Provide the (x, y) coordinate of the cell's center where the given text is located.  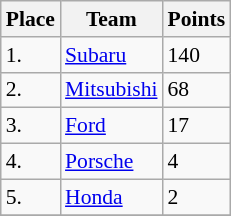
Place (30, 19)
Subaru (111, 55)
2. (30, 90)
Porsche (111, 162)
Mitsubishi (111, 90)
3. (30, 126)
17 (197, 126)
Points (197, 19)
140 (197, 55)
68 (197, 90)
Ford (111, 126)
Team (111, 19)
Honda (111, 197)
1. (30, 55)
2 (197, 197)
5. (30, 197)
4. (30, 162)
4 (197, 162)
